Return (X, Y) of the center of cell containing provided text 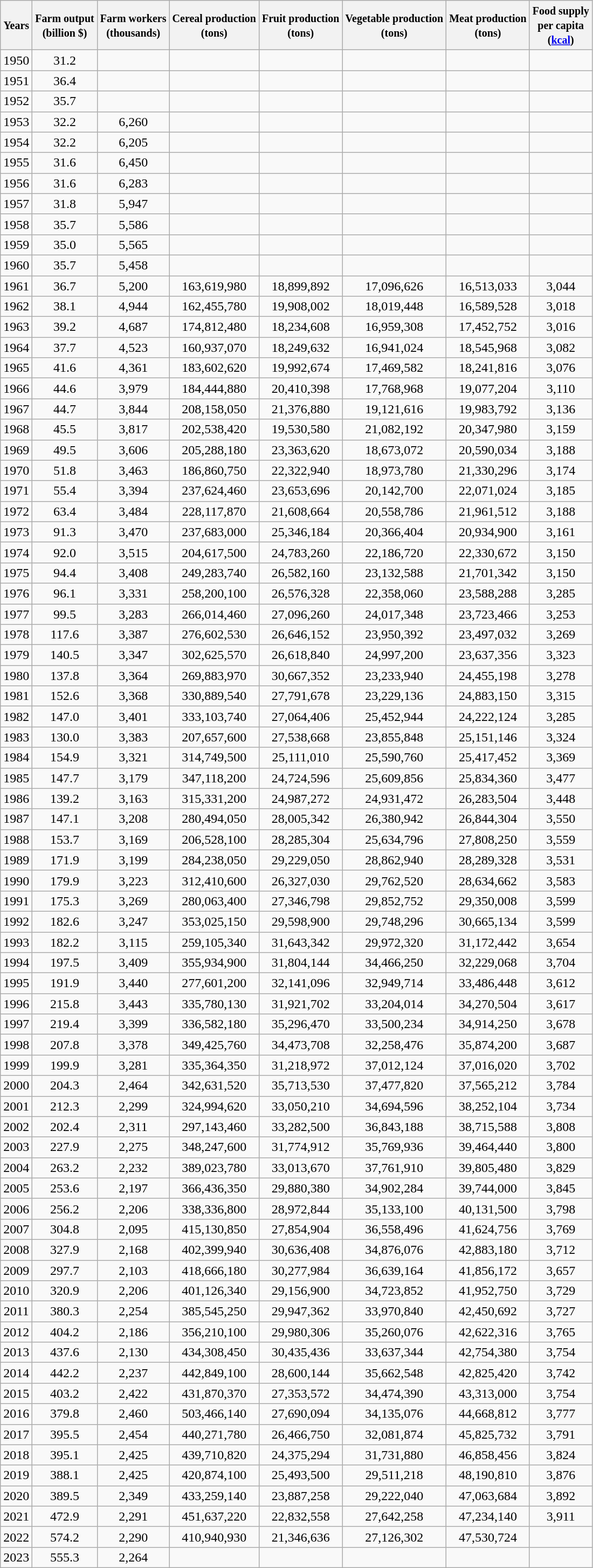
26,466,750 (301, 1434)
1988 (16, 839)
41,624,756 (488, 1229)
24,724,596 (301, 778)
23,855,848 (395, 737)
3,687 (561, 1045)
21,701,342 (488, 573)
3,163 (133, 799)
34,902,284 (395, 1188)
2010 (16, 1291)
276,602,530 (214, 635)
117.6 (65, 635)
324,994,620 (214, 1106)
21,961,512 (488, 511)
3,979 (133, 388)
1955 (16, 163)
2019 (16, 1475)
395.5 (65, 1434)
51.8 (65, 470)
3,208 (133, 819)
2,464 (133, 1086)
37,477,820 (395, 1086)
1960 (16, 265)
24,783,260 (301, 552)
3,844 (133, 409)
16,513,033 (488, 286)
472.9 (65, 1516)
23,497,032 (488, 635)
Fruit production(tons) (301, 25)
3,742 (561, 1373)
24,455,198 (488, 676)
44.7 (65, 409)
36,843,188 (395, 1127)
23,363,620 (301, 450)
47,530,724 (488, 1537)
1964 (16, 348)
25,452,944 (395, 717)
555.3 (65, 1557)
208,158,050 (214, 409)
2014 (16, 1373)
1989 (16, 860)
94.4 (65, 573)
2,349 (133, 1496)
Cereal production(tons) (214, 25)
3,470 (133, 532)
29,350,008 (488, 901)
21,330,296 (488, 470)
3,612 (561, 983)
43,313,000 (488, 1393)
34,876,076 (395, 1250)
2,422 (133, 1393)
1965 (16, 368)
404.2 (65, 1332)
163,619,980 (214, 286)
2022 (16, 1537)
32,258,476 (395, 1045)
297.7 (65, 1270)
37.7 (65, 348)
140.5 (65, 655)
3,911 (561, 1516)
30,435,436 (301, 1352)
22,330,672 (488, 552)
26,582,160 (301, 573)
227.9 (65, 1147)
179.9 (65, 880)
3,281 (133, 1065)
2,130 (133, 1352)
25,493,500 (301, 1475)
2,232 (133, 1168)
415,130,850 (214, 1229)
31,804,144 (301, 963)
379.8 (65, 1414)
3,383 (133, 737)
28,862,940 (395, 860)
2021 (16, 1516)
5,200 (133, 286)
6,283 (133, 183)
20,410,398 (301, 388)
2,291 (133, 1516)
23,233,940 (395, 676)
237,683,000 (214, 532)
36.7 (65, 286)
46,858,456 (488, 1455)
39.2 (65, 327)
26,576,328 (301, 593)
1958 (16, 224)
184,444,880 (214, 388)
253.6 (65, 1188)
23,588,288 (488, 593)
3,399 (133, 1024)
33,637,344 (395, 1352)
30,636,408 (301, 1250)
47,234,140 (488, 1516)
256.2 (65, 1209)
183,602,620 (214, 368)
55.4 (65, 491)
63.4 (65, 511)
2,311 (133, 1127)
16,589,528 (488, 307)
28,972,844 (301, 1209)
36,639,164 (395, 1270)
25,151,146 (488, 737)
3,321 (133, 758)
24,375,294 (301, 1455)
431,870,370 (214, 1393)
3,161 (561, 532)
259,105,340 (214, 942)
34,473,708 (301, 1045)
333,103,740 (214, 717)
1981 (16, 696)
24,222,124 (488, 717)
38.1 (65, 307)
1971 (16, 491)
335,780,130 (214, 1004)
3,443 (133, 1004)
440,271,780 (214, 1434)
23,132,588 (395, 573)
3,076 (561, 368)
182.2 (65, 942)
17,469,582 (395, 368)
33,013,670 (301, 1168)
35,662,548 (395, 1373)
31,731,880 (395, 1455)
27,064,406 (301, 717)
1979 (16, 655)
338,336,800 (214, 1209)
17,768,968 (395, 388)
1999 (16, 1065)
44,668,812 (488, 1414)
174,812,480 (214, 327)
3,765 (561, 1332)
1968 (16, 429)
439,710,820 (214, 1455)
1994 (16, 963)
28,005,342 (301, 819)
33,970,840 (395, 1312)
6,205 (133, 142)
26,646,152 (301, 635)
38,252,104 (488, 1106)
3,617 (561, 1004)
42,622,316 (488, 1332)
19,077,204 (488, 388)
3,387 (133, 635)
Meat production(tons) (488, 25)
6,260 (133, 122)
27,096,260 (301, 614)
31.2 (65, 60)
315,331,200 (214, 799)
2004 (16, 1168)
1976 (16, 593)
18,673,072 (395, 450)
29,511,218 (395, 1475)
1987 (16, 819)
18,973,780 (395, 470)
3,477 (561, 778)
33,282,500 (301, 1127)
23,653,696 (301, 491)
37,565,212 (488, 1086)
147.0 (65, 717)
3,136 (561, 409)
29,852,752 (395, 901)
3,368 (133, 696)
2,254 (133, 1312)
401,126,340 (214, 1291)
1975 (16, 573)
1956 (16, 183)
3,401 (133, 717)
32,229,068 (488, 963)
29,156,900 (301, 1291)
21,082,192 (395, 429)
41,952,750 (488, 1291)
356,210,100 (214, 1332)
3,784 (561, 1086)
3,892 (561, 1496)
30,667,352 (301, 676)
29,880,380 (301, 1188)
22,832,558 (301, 1516)
3,712 (561, 1250)
47,063,684 (488, 1496)
1995 (16, 983)
304.8 (65, 1229)
1983 (16, 737)
23,950,392 (395, 635)
31,921,702 (301, 1004)
335,364,350 (214, 1065)
3,729 (561, 1291)
442,849,100 (214, 1373)
2,168 (133, 1250)
302,625,570 (214, 655)
35.0 (65, 245)
2,197 (133, 1188)
17,096,626 (395, 286)
32,141,096 (301, 983)
2007 (16, 1229)
269,883,970 (214, 676)
34,466,250 (395, 963)
26,380,942 (395, 819)
2011 (16, 1312)
2008 (16, 1250)
26,844,304 (488, 819)
3,798 (561, 1209)
3,734 (561, 1106)
29,972,320 (395, 942)
1996 (16, 1004)
2003 (16, 1147)
258,200,100 (214, 593)
18,545,968 (488, 348)
32,949,714 (395, 983)
37,016,020 (488, 1065)
3,253 (561, 614)
1970 (16, 470)
18,899,892 (301, 286)
3,315 (561, 696)
27,353,572 (301, 1393)
348,247,600 (214, 1147)
2005 (16, 1188)
2,186 (133, 1332)
3,179 (133, 778)
202.4 (65, 1127)
3,702 (561, 1065)
442.2 (65, 1373)
37,761,910 (395, 1168)
20,366,404 (395, 532)
207.8 (65, 1045)
3,347 (133, 655)
212.3 (65, 1106)
2002 (16, 1127)
202,538,420 (214, 429)
26,618,840 (301, 655)
1993 (16, 942)
249,283,740 (214, 573)
1951 (16, 81)
347,118,200 (214, 778)
33,204,014 (395, 1004)
1959 (16, 245)
434,308,450 (214, 1352)
437.6 (65, 1352)
27,126,302 (395, 1537)
1953 (16, 122)
1990 (16, 880)
5,565 (133, 245)
433,259,140 (214, 1496)
1963 (16, 327)
2015 (16, 1393)
3,199 (133, 860)
1982 (16, 717)
27,854,904 (301, 1229)
39,805,480 (488, 1168)
20,347,980 (488, 429)
29,748,296 (395, 921)
34,914,250 (488, 1024)
25,834,360 (488, 778)
2006 (16, 1209)
3,583 (561, 880)
25,417,452 (488, 758)
3,484 (133, 511)
36.4 (65, 81)
19,992,674 (301, 368)
2018 (16, 1455)
385,545,250 (214, 1312)
39,744,000 (488, 1188)
27,808,250 (488, 839)
34,270,504 (488, 1004)
21,376,880 (301, 409)
1962 (16, 307)
49.5 (65, 450)
Food supplyper capita(kcal) (561, 25)
3,115 (133, 942)
4,361 (133, 368)
353,025,150 (214, 921)
2009 (16, 1270)
137.8 (65, 676)
3,845 (561, 1188)
1967 (16, 409)
28,634,662 (488, 880)
395.1 (65, 1455)
35,713,530 (301, 1086)
35,769,936 (395, 1147)
2001 (16, 1106)
418,666,180 (214, 1270)
24,931,472 (395, 799)
336,582,180 (214, 1024)
33,486,448 (488, 983)
3,409 (133, 963)
1986 (16, 799)
2017 (16, 1434)
130.0 (65, 737)
228,117,870 (214, 511)
420,874,100 (214, 1475)
3,082 (561, 348)
28,600,144 (301, 1373)
21,608,664 (301, 511)
27,346,798 (301, 901)
182.6 (65, 921)
3,159 (561, 429)
3,278 (561, 676)
42,883,180 (488, 1250)
19,530,580 (301, 429)
3,174 (561, 470)
18,234,608 (301, 327)
34,474,390 (395, 1393)
39,464,440 (488, 1147)
5,947 (133, 204)
45.5 (65, 429)
3,324 (561, 737)
1977 (16, 614)
26,327,030 (301, 880)
26,283,504 (488, 799)
32,081,874 (395, 1434)
27,642,258 (395, 1516)
3,817 (133, 429)
6,450 (133, 163)
Vegetable production(tons) (395, 25)
23,887,258 (301, 1496)
152.6 (65, 696)
96.1 (65, 593)
1997 (16, 1024)
147.7 (65, 778)
30,277,984 (301, 1270)
147.1 (65, 819)
1998 (16, 1045)
27,791,678 (301, 696)
3,016 (561, 327)
3,876 (561, 1475)
29,222,040 (395, 1496)
237,624,460 (214, 491)
3,283 (133, 614)
314,749,500 (214, 758)
2,460 (133, 1414)
389,023,780 (214, 1168)
45,825,732 (488, 1434)
28,285,304 (301, 839)
31.8 (65, 204)
3,044 (561, 286)
3,678 (561, 1024)
20,590,034 (488, 450)
16,959,308 (395, 327)
37,012,124 (395, 1065)
4,944 (133, 307)
29,980,306 (301, 1332)
355,934,900 (214, 963)
162,455,780 (214, 307)
23,229,136 (395, 696)
320.9 (65, 1291)
3,559 (561, 839)
3,369 (561, 758)
42,450,692 (488, 1312)
199.9 (65, 1065)
3,727 (561, 1312)
219.4 (65, 1024)
31,774,912 (301, 1147)
27,690,094 (301, 1414)
1980 (16, 676)
207,657,600 (214, 737)
16,941,024 (395, 348)
186,860,750 (214, 470)
160,937,070 (214, 348)
3,463 (133, 470)
153.7 (65, 839)
25,609,856 (395, 778)
3,394 (133, 491)
3,408 (133, 573)
204,617,500 (214, 552)
2,275 (133, 1147)
1991 (16, 901)
403.2 (65, 1393)
34,694,596 (395, 1106)
4,523 (133, 348)
24,883,150 (488, 696)
3,110 (561, 388)
205,288,180 (214, 450)
1972 (16, 511)
3,657 (561, 1270)
29,229,050 (301, 860)
280,494,050 (214, 819)
29,947,362 (301, 1312)
330,889,540 (214, 696)
35,874,200 (488, 1045)
342,631,520 (214, 1086)
171.9 (65, 860)
2023 (16, 1557)
2000 (16, 1086)
3,223 (133, 880)
3,829 (561, 1168)
1950 (16, 60)
18,019,448 (395, 307)
31,218,972 (301, 1065)
31,643,342 (301, 942)
41.6 (65, 368)
3,606 (133, 450)
3,704 (561, 963)
3,769 (561, 1229)
18,241,816 (488, 368)
1985 (16, 778)
48,190,810 (488, 1475)
25,346,184 (301, 532)
154.9 (65, 758)
23,637,356 (488, 655)
91.3 (65, 532)
3,808 (561, 1127)
1966 (16, 388)
191.9 (65, 983)
31,172,442 (488, 942)
1973 (16, 532)
3,364 (133, 676)
3,791 (561, 1434)
18,249,632 (301, 348)
2013 (16, 1352)
2020 (16, 1496)
451,637,220 (214, 1516)
24,987,272 (301, 799)
4,687 (133, 327)
3,018 (561, 307)
2,299 (133, 1106)
3,448 (561, 799)
35,296,470 (301, 1024)
277,601,200 (214, 983)
284,238,050 (214, 860)
34,723,852 (395, 1291)
3,247 (133, 921)
27,538,668 (301, 737)
28,289,328 (488, 860)
19,908,002 (301, 307)
3,169 (133, 839)
21,346,636 (301, 1537)
25,111,010 (301, 758)
2,454 (133, 1434)
2,103 (133, 1270)
139.2 (65, 799)
33,500,234 (395, 1024)
92.0 (65, 552)
349,425,760 (214, 1045)
1954 (16, 142)
40,131,500 (488, 1209)
35,133,100 (395, 1209)
3,440 (133, 983)
20,558,786 (395, 511)
20,142,700 (395, 491)
25,590,760 (395, 758)
388.1 (65, 1475)
2,290 (133, 1537)
Farm output(billion $) (65, 25)
22,071,024 (488, 491)
1961 (16, 286)
503,466,140 (214, 1414)
42,754,380 (488, 1352)
24,997,200 (395, 655)
2,264 (133, 1557)
3,531 (561, 860)
3,800 (561, 1147)
2,095 (133, 1229)
20,934,900 (488, 532)
44.6 (65, 388)
35,260,076 (395, 1332)
3,185 (561, 491)
380.3 (65, 1312)
41,856,172 (488, 1270)
34,135,076 (395, 1414)
215.8 (65, 1004)
3,654 (561, 942)
263.2 (65, 1168)
29,598,900 (301, 921)
1957 (16, 204)
Years (16, 25)
3,824 (561, 1455)
1974 (16, 552)
22,186,720 (395, 552)
2016 (16, 1414)
1978 (16, 635)
327.9 (65, 1250)
33,050,210 (301, 1106)
19,121,616 (395, 409)
17,452,752 (488, 327)
402,399,940 (214, 1250)
2,237 (133, 1373)
1952 (16, 101)
25,634,796 (395, 839)
19,983,792 (488, 409)
3,777 (561, 1414)
389.5 (65, 1496)
366,436,350 (214, 1188)
Farm workers(thousands) (133, 25)
266,014,460 (214, 614)
1984 (16, 758)
574.2 (65, 1537)
3,323 (561, 655)
22,358,060 (395, 593)
410,940,930 (214, 1537)
38,715,588 (488, 1127)
36,558,496 (395, 1229)
5,586 (133, 224)
3,331 (133, 593)
297,143,460 (214, 1127)
29,762,520 (395, 880)
204.3 (65, 1086)
3,550 (561, 819)
1992 (16, 921)
24,017,348 (395, 614)
99.5 (65, 614)
175.3 (65, 901)
23,723,466 (488, 614)
206,528,100 (214, 839)
42,825,420 (488, 1373)
3,378 (133, 1045)
312,410,600 (214, 880)
30,665,134 (488, 921)
5,458 (133, 265)
2012 (16, 1332)
280,063,400 (214, 901)
22,322,940 (301, 470)
3,515 (133, 552)
1969 (16, 450)
197.5 (65, 963)
